Pinpoint the cell where the given text exists, returning its (X, Y) midpoint coordinate. 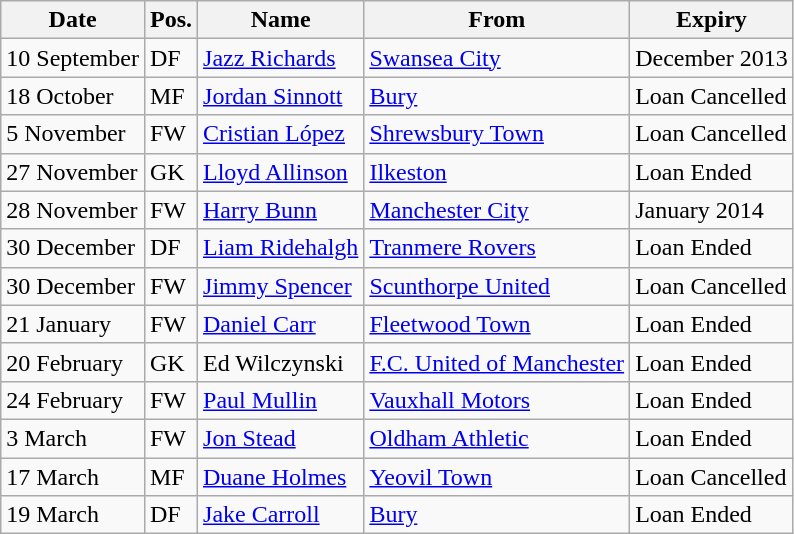
Oldham Athletic (497, 438)
Lloyd Allinson (281, 172)
Jon Stead (281, 438)
Ed Wilczynski (281, 362)
From (497, 20)
Liam Ridehalgh (281, 248)
10 September (73, 58)
Paul Mullin (281, 400)
Duane Holmes (281, 477)
Cristian López (281, 134)
18 October (73, 96)
Pos. (170, 20)
January 2014 (712, 210)
Jazz Richards (281, 58)
27 November (73, 172)
Ilkeston (497, 172)
21 January (73, 324)
Manchester City (497, 210)
December 2013 (712, 58)
Expiry (712, 20)
Jordan Sinnott (281, 96)
Date (73, 20)
Harry Bunn (281, 210)
Vauxhall Motors (497, 400)
28 November (73, 210)
Daniel Carr (281, 324)
Yeovil Town (497, 477)
17 March (73, 477)
3 March (73, 438)
20 February (73, 362)
Jake Carroll (281, 515)
Jimmy Spencer (281, 286)
Shrewsbury Town (497, 134)
Swansea City (497, 58)
5 November (73, 134)
19 March (73, 515)
Scunthorpe United (497, 286)
F.C. United of Manchester (497, 362)
Fleetwood Town (497, 324)
Tranmere Rovers (497, 248)
24 February (73, 400)
Name (281, 20)
